Capture the cell that displays the provided text and extract its [x, y] central coordinate. 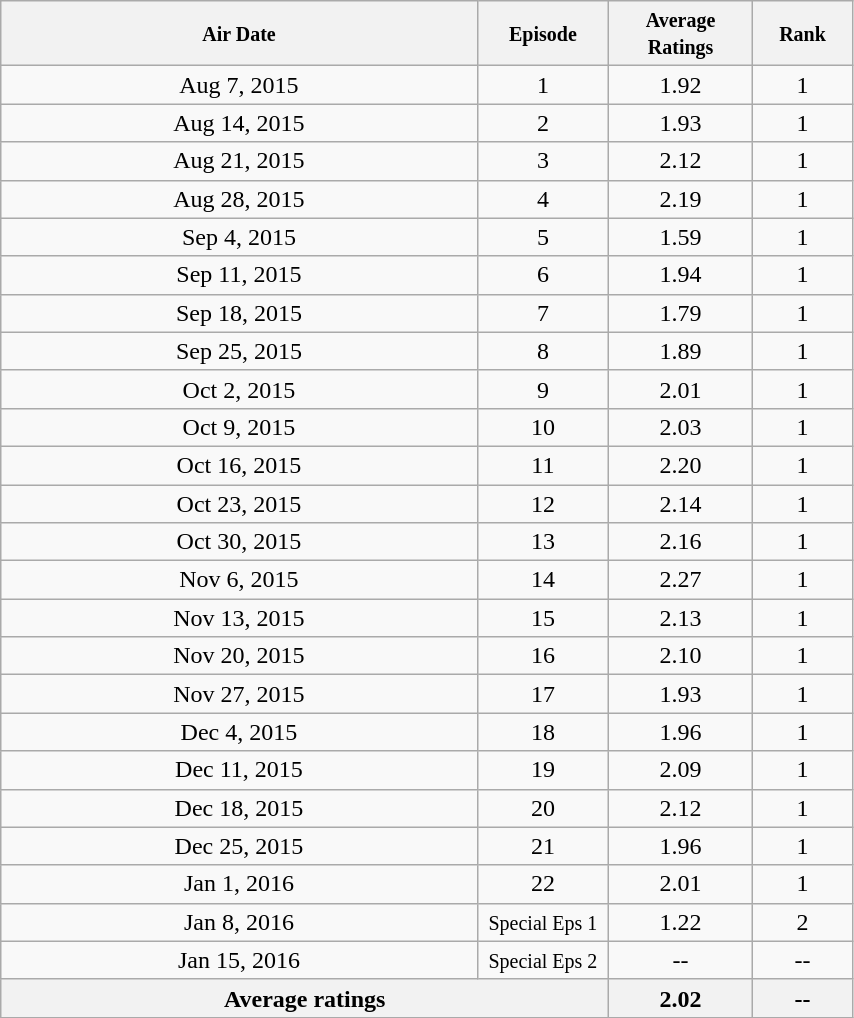
Aug 21, 2015 [239, 161]
Nov 6, 2015 [239, 580]
Jan 8, 2016 [239, 922]
2.14 [681, 503]
Aug 14, 2015 [239, 123]
Sep 11, 2015 [239, 275]
Average Ratings [681, 34]
Jan 1, 2016 [239, 884]
21 [543, 846]
Nov 27, 2015 [239, 694]
8 [543, 351]
Sep 18, 2015 [239, 313]
Dec 18, 2015 [239, 808]
Nov 13, 2015 [239, 618]
17 [543, 694]
Jan 15, 2016 [239, 960]
5 [543, 237]
14 [543, 580]
Nov 20, 2015 [239, 656]
6 [543, 275]
Special Eps 2 [543, 960]
7 [543, 313]
Aug 28, 2015 [239, 199]
2.03 [681, 427]
Oct 30, 2015 [239, 542]
2.27 [681, 580]
2.09 [681, 770]
Oct 23, 2015 [239, 503]
3 [543, 161]
Sep 25, 2015 [239, 351]
1.89 [681, 351]
1.22 [681, 922]
Dec 4, 2015 [239, 732]
2.20 [681, 465]
2.02 [681, 998]
16 [543, 656]
12 [543, 503]
Aug 7, 2015 [239, 85]
1.79 [681, 313]
1.92 [681, 85]
Oct 9, 2015 [239, 427]
Rank [803, 34]
9 [543, 389]
4 [543, 199]
Oct 16, 2015 [239, 465]
2.16 [681, 542]
Episode [543, 34]
2.19 [681, 199]
15 [543, 618]
Oct 2, 2015 [239, 389]
19 [543, 770]
10 [543, 427]
Sep 4, 2015 [239, 237]
Average ratings [305, 998]
18 [543, 732]
11 [543, 465]
22 [543, 884]
Dec 11, 2015 [239, 770]
Air Date [239, 34]
Dec 25, 2015 [239, 846]
20 [543, 808]
1.59 [681, 237]
Special Eps 1 [543, 922]
2.13 [681, 618]
13 [543, 542]
1.94 [681, 275]
2.10 [681, 656]
